Detect which cell encompasses the target text, then output its (x, y) center coordinate. 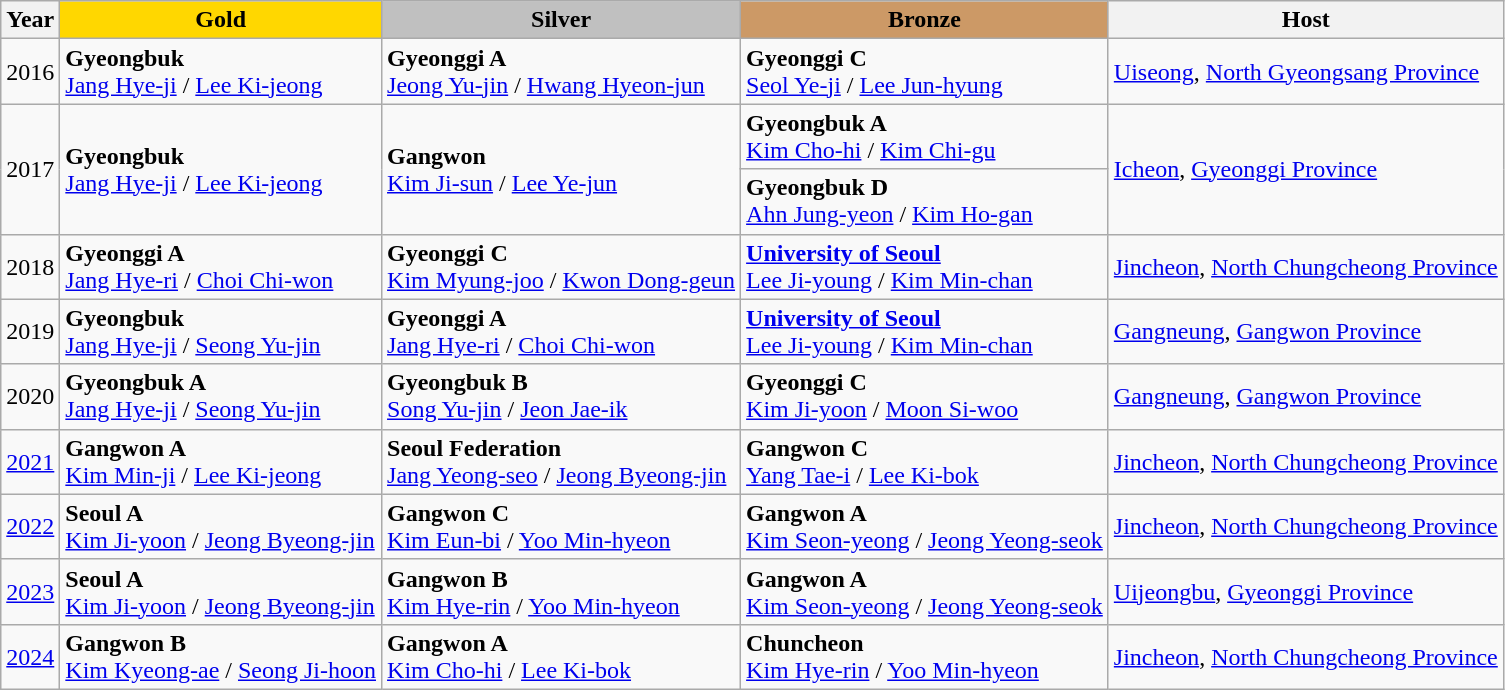
Gyeongbuk DAhn Jung-yeon / Kim Ho-gan (925, 202)
Gyeonggi CKim Myung-joo / Kwon Dong-geun (562, 266)
Uijeongbu, Gyeonggi Province (1306, 592)
Seoul FederationJang Yeong-seo / Jeong Byeong-jin (562, 462)
2018 (30, 266)
GyeongbukJang Hye-ji / Seong Yu-jin (221, 332)
ChuncheonKim Hye-rin / Yoo Min-hyeon (925, 656)
Gangwon CKim Eun-bi / Yoo Min-hyeon (562, 526)
Silver (562, 20)
Host (1306, 20)
Bronze (925, 20)
Uiseong, North Gyeongsang Province (1306, 72)
Gyeonggi AJeong Yu-jin / Hwang Hyeon-jun (562, 72)
2017 (30, 169)
Year (30, 20)
Icheon, Gyeonggi Province (1306, 169)
2023 (30, 592)
Gyeongbuk AKim Cho-hi / Kim Chi-gu (925, 136)
Gyeongbuk AJang Hye-ji / Seong Yu-jin (221, 396)
Gyeonggi CKim Ji-yoon / Moon Si-woo (925, 396)
GangwonKim Ji-sun / Lee Ye-jun (562, 169)
2021 (30, 462)
Gold (221, 20)
Gangwon AKim Cho-hi / Lee Ki-bok (562, 656)
Gangwon AKim Min-ji / Lee Ki-jeong (221, 462)
2020 (30, 396)
Gyeonggi CSeol Ye-ji / Lee Jun-hyung (925, 72)
Gangwon BKim Hye-rin / Yoo Min-hyeon (562, 592)
Gangwon CYang Tae-i / Lee Ki-bok (925, 462)
2016 (30, 72)
2022 (30, 526)
2024 (30, 656)
Gyeongbuk BSong Yu-jin / Jeon Jae-ik (562, 396)
Gangwon BKim Kyeong-ae / Seong Ji-hoon (221, 656)
2019 (30, 332)
